Output the (X, Y) coordinate of the center of the cell containing the given text.  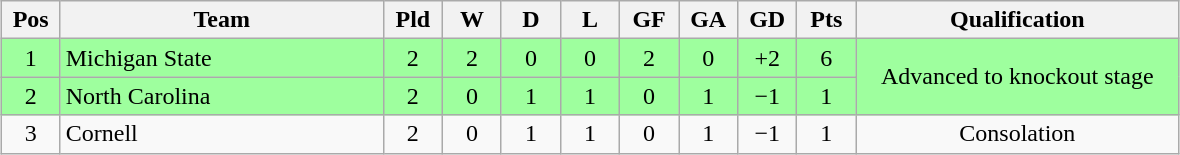
GF (650, 20)
Consolation (1018, 134)
Pld (412, 20)
3 (30, 134)
GA (708, 20)
GD (768, 20)
Advanced to knockout stage (1018, 77)
North Carolina (222, 96)
Pos (30, 20)
D (530, 20)
+2 (768, 58)
W (472, 20)
Qualification (1018, 20)
6 (826, 58)
Cornell (222, 134)
Team (222, 20)
Michigan State (222, 58)
L (590, 20)
Pts (826, 20)
